Capture the cell that displays the provided text and extract its (X, Y) central coordinate. 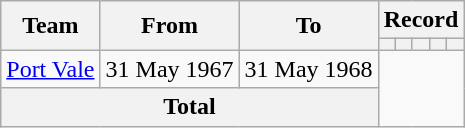
Port Vale (50, 69)
From (170, 26)
To (308, 26)
31 May 1967 (170, 69)
31 May 1968 (308, 69)
Total (190, 107)
Team (50, 26)
Record (421, 20)
